Scan for the cell matching the given text and deliver its (x, y) coordinate at center. 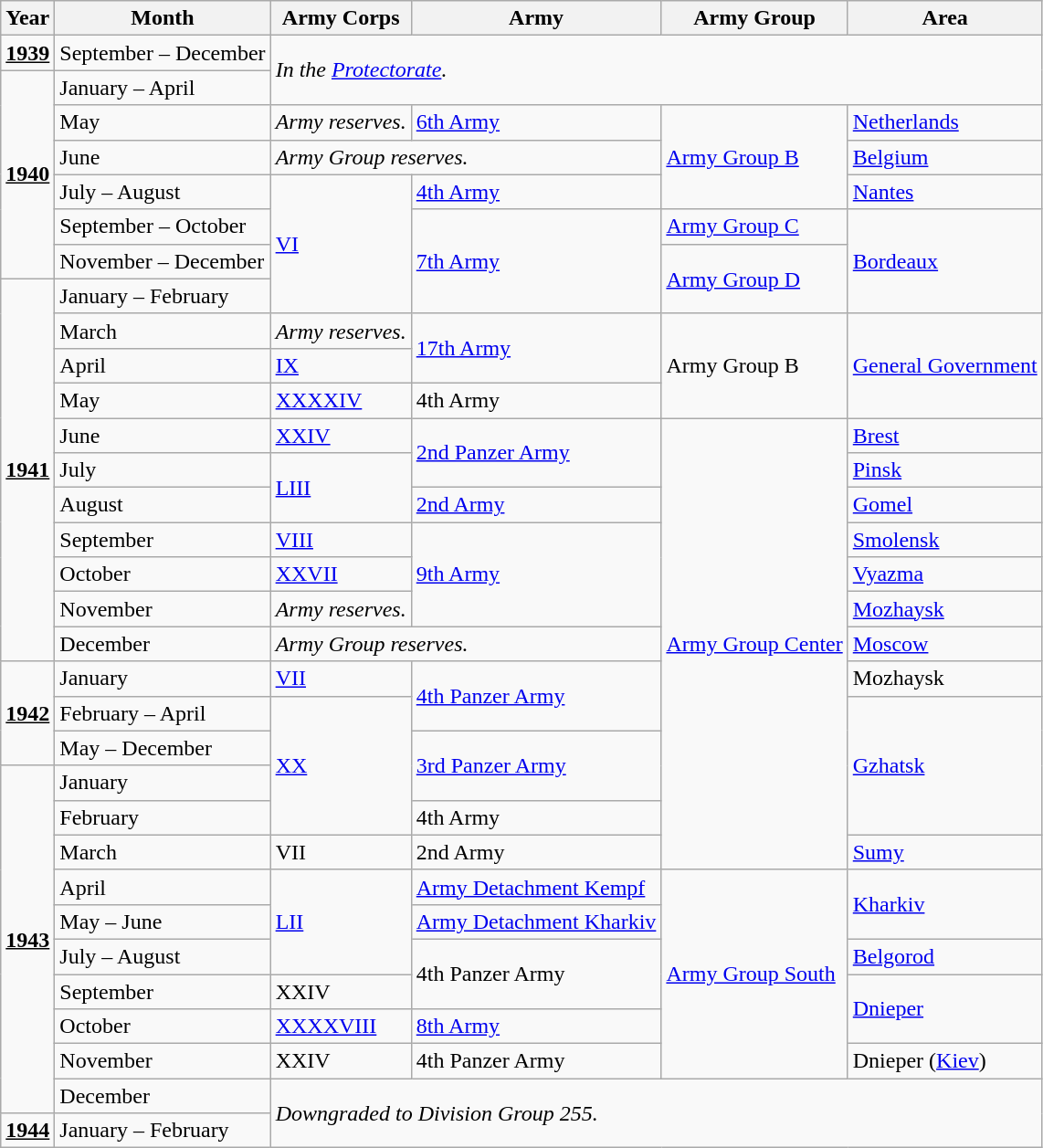
Dnieper (Kiev) (944, 1061)
LIII (341, 488)
6th Army (536, 122)
September – October (163, 226)
Belgorod (944, 956)
Dnieper (944, 1008)
Nantes (944, 192)
Year (27, 18)
Downgraded to Division Group 255. (656, 1113)
XXVII (341, 574)
1943 (27, 939)
8th Army (536, 1027)
2nd Panzer Army (536, 453)
1942 (27, 713)
VIII (341, 540)
Area (944, 18)
August (163, 505)
Army Group South (754, 974)
1944 (27, 1131)
Bordeaux (944, 261)
9th Army (536, 574)
VI (341, 244)
LII (341, 922)
XX (341, 765)
Moscow (944, 644)
3rd Panzer Army (536, 765)
Pinsk (944, 470)
1939 (27, 53)
Smolensk (944, 540)
17th Army (536, 348)
Kharkiv (944, 904)
Gomel (944, 505)
May – June (163, 922)
Army Group Center (754, 645)
Army Group D (754, 279)
Sumy (944, 852)
1941 (27, 469)
May – December (163, 748)
General Government (944, 365)
Army Corps (341, 18)
XXXXVIII (341, 1027)
7th Army (536, 261)
Army (536, 18)
February – April (163, 713)
XXXXIV (341, 400)
February (163, 817)
Vyazma (944, 574)
Brest (944, 436)
Gzhatsk (944, 765)
Netherlands (944, 122)
Army Group (754, 18)
Belgium (944, 157)
September – December (163, 53)
Month (163, 18)
IX (341, 365)
July (163, 470)
Army Detachment Kharkiv (536, 922)
In the Protectorate. (656, 70)
1940 (27, 174)
Army Group C (754, 226)
Army Detachment Kempf (536, 887)
November – December (163, 261)
January – April (163, 88)
